Find where the given text appears and provide that cell's center as [X, Y] coordinate. 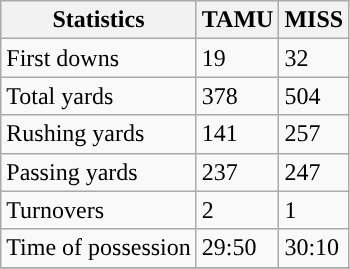
30:10 [314, 248]
MISS [314, 20]
First downs [99, 58]
TAMU [238, 20]
1 [314, 210]
237 [238, 172]
Total yards [99, 96]
378 [238, 96]
Time of possession [99, 248]
29:50 [238, 248]
19 [238, 58]
Statistics [99, 20]
32 [314, 58]
504 [314, 96]
247 [314, 172]
Turnovers [99, 210]
Rushing yards [99, 134]
Passing yards [99, 172]
257 [314, 134]
2 [238, 210]
141 [238, 134]
